Extract the [X, Y] coordinate from the center of the cell holding the provided text.  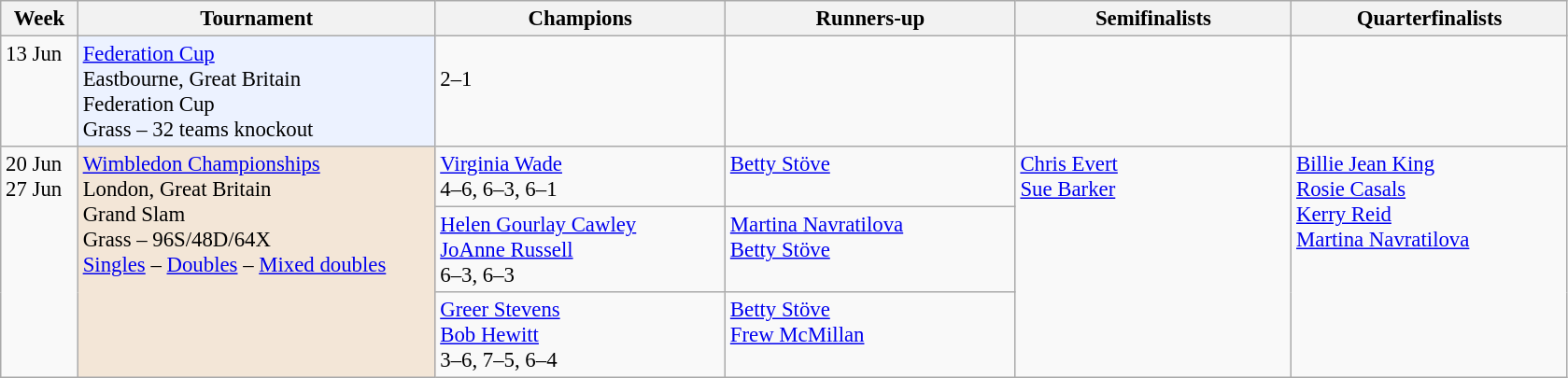
Betty Stöve [870, 177]
Billie Jean King Rosie Casals Kerry Reid Martina Navratilova [1430, 262]
Wimbledon Championships London, Great BritainGrand SlamGrass – 96S/48D/64XSingles – Doubles – Mixed doubles [256, 262]
13 Jun [39, 91]
Chris Evert Sue Barker [1153, 262]
Week [39, 19]
Federation Cup Eastbourne, Great BritainFederation CupGrass – 32 teams knockout [256, 91]
Champions [581, 19]
Runners-up [870, 19]
Tournament [256, 19]
Quarterfinalists [1430, 19]
Semifinalists [1153, 19]
Martina Navratilova Betty Stöve [870, 250]
2–1 [581, 91]
Helen Gourlay Cawley JoAnne Russell 6–3, 6–3 [581, 250]
Virginia Wade 4–6, 6–3, 6–1 [581, 177]
Greer Stevens Bob Hewitt 3–6, 7–5, 6–4 [581, 335]
20 Jun27 Jun [39, 262]
Betty Stöve Frew McMillan [870, 335]
